Pinpoint the cell where the given text exists, returning its (x, y) midpoint coordinate. 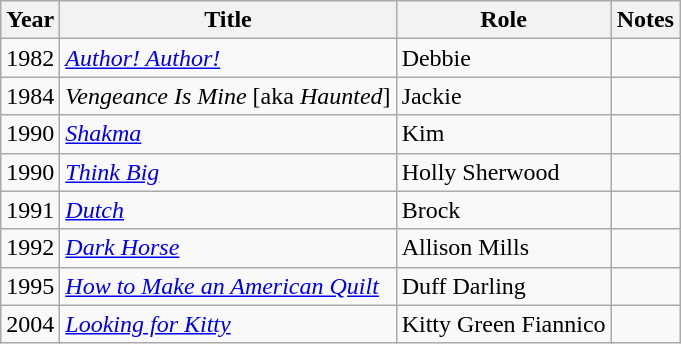
1982 (30, 58)
Dutch (228, 210)
1991 (30, 210)
Kim (504, 134)
1995 (30, 286)
Brock (504, 210)
How to Make an American Quilt (228, 286)
Dark Horse (228, 248)
Holly Sherwood (504, 172)
1992 (30, 248)
Allison Mills (504, 248)
Debbie (504, 58)
1984 (30, 96)
Shakma (228, 134)
Year (30, 20)
Think Big (228, 172)
Author! Author! (228, 58)
Notes (645, 20)
Role (504, 20)
Kitty Green Fiannico (504, 324)
Jackie (504, 96)
Duff Darling (504, 286)
2004 (30, 324)
Vengeance Is Mine [aka Haunted] (228, 96)
Looking for Kitty (228, 324)
Title (228, 20)
